Locate the cell with the specified text and output its (X, Y) center coordinate. 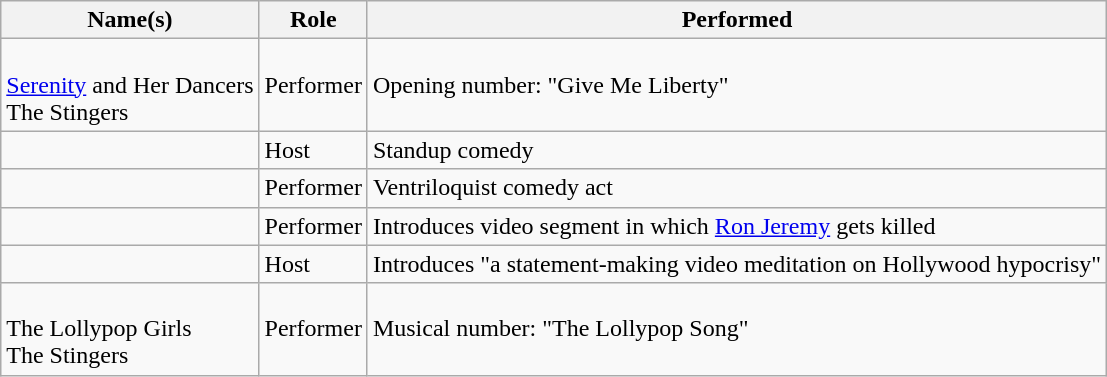
Role (313, 20)
Introduces "a statement-making video meditation on Hollywood hypocrisy" (736, 264)
The Lollypop GirlsThe Stingers (130, 329)
Standup comedy (736, 150)
Ventriloquist comedy act (736, 188)
Opening number: "Give Me Liberty" (736, 85)
Performed (736, 20)
Serenity and Her DancersThe Stingers (130, 85)
Introduces video segment in which Ron Jeremy gets killed (736, 226)
Musical number: "The Lollypop Song" (736, 329)
Name(s) (130, 20)
